From the cell containing the given text, extract its center point as (x, y) coordinate. 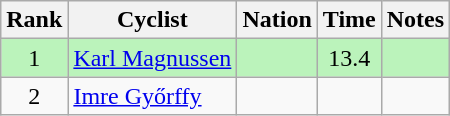
Karl Magnussen (152, 58)
Imre Győrffy (152, 96)
1 (34, 58)
13.4 (349, 58)
Cyclist (152, 20)
2 (34, 96)
Rank (34, 20)
Nation (277, 20)
Time (349, 20)
Notes (415, 20)
